Provide the (X, Y) coordinate of the cell's center where the given text is located.  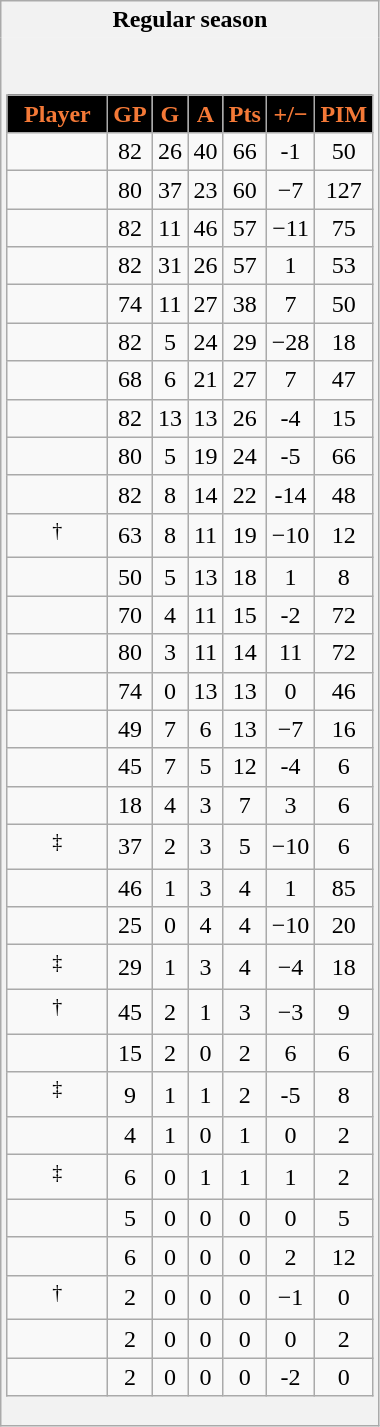
127 (344, 190)
-14 (290, 494)
70 (130, 615)
Player (58, 114)
20 (344, 926)
31 (170, 266)
25 (130, 926)
PIM (344, 114)
16 (344, 729)
−1 (290, 1298)
−3 (290, 1012)
63 (130, 536)
53 (344, 266)
21 (206, 380)
38 (244, 304)
47 (344, 380)
−28 (290, 342)
-1 (290, 152)
Regular season (190, 20)
40 (206, 152)
48 (344, 494)
G (170, 114)
60 (244, 190)
A (206, 114)
49 (130, 729)
23 (206, 190)
Pts (244, 114)
−11 (290, 228)
−4 (290, 968)
GP (130, 114)
85 (344, 888)
68 (130, 380)
75 (344, 228)
22 (244, 494)
+/− (290, 114)
